Search for the cell housing the specified text and yield its (x, y) center coordinate. 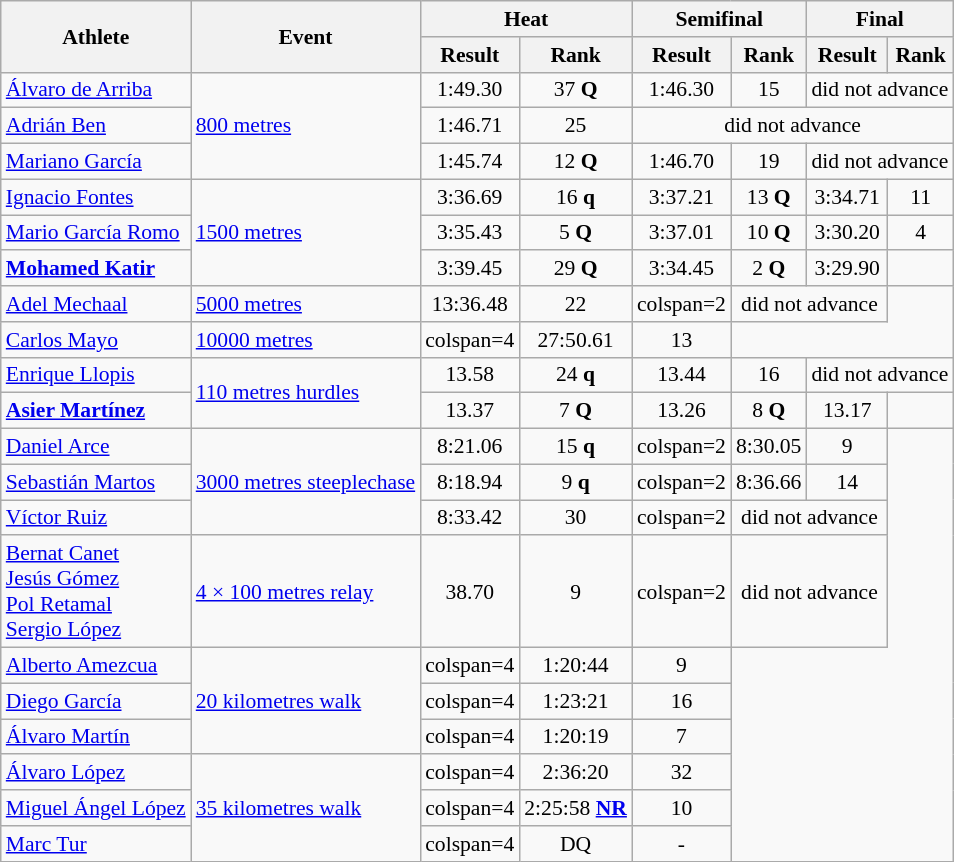
19 (768, 162)
8:36.66 (768, 482)
3:37.21 (682, 197)
Daniel Arce (96, 447)
Heat (526, 19)
3:35.43 (470, 233)
22 (576, 304)
Athlete (96, 36)
1:23:21 (576, 701)
1:20:44 (576, 666)
1:46.70 (682, 162)
9 q (576, 482)
13 (682, 340)
8:30.05 (768, 447)
Event (306, 36)
1500 metres (306, 232)
8:33.42 (470, 518)
38.70 (470, 592)
25 (576, 126)
Final (880, 19)
Álvaro López (96, 773)
5000 metres (306, 304)
29 Q (576, 269)
Marc Tur (96, 844)
13.44 (682, 375)
Carlos Mayo (96, 340)
12 Q (576, 162)
3:30.20 (846, 233)
3:37.01 (682, 233)
Mario García Romo (96, 233)
Víctor Ruiz (96, 518)
13.17 (846, 411)
Enrique Llopis (96, 375)
10 Q (768, 233)
11 (920, 197)
Adel Mechaal (96, 304)
4 × 100 metres relay (306, 592)
1:46.71 (470, 126)
Álvaro Martín (96, 737)
35 kilometres walk (306, 808)
13.26 (682, 411)
13.58 (470, 375)
30 (576, 518)
15 (768, 90)
3000 metres steeplechase (306, 482)
Diego García (96, 701)
800 metres (306, 126)
3:39.45 (470, 269)
3:29.90 (846, 269)
1:20:19 (576, 737)
Ignacio Fontes (96, 197)
10 (682, 808)
2:36:20 (576, 773)
1:46.30 (682, 90)
15 q (576, 447)
Semifinal (720, 19)
8 Q (768, 411)
3:34.71 (846, 197)
8:18.94 (470, 482)
Adrián Ben (96, 126)
Sebastián Martos (96, 482)
Miguel Ángel López (96, 808)
27:50.61 (576, 340)
Mohamed Katir (96, 269)
2 Q (768, 269)
7 (682, 737)
Alberto Amezcua (96, 666)
DQ (576, 844)
14 (846, 482)
32 (682, 773)
4 (920, 233)
Mariano García (96, 162)
3:34.45 (682, 269)
20 kilometres walk (306, 702)
110 metres hurdles (306, 392)
7 Q (576, 411)
Bernat CanetJesús GómezPol RetamalSergio López (96, 592)
8:21.06 (470, 447)
13 Q (768, 197)
13:36.48 (470, 304)
Álvaro de Arriba (96, 90)
1:45.74 (470, 162)
24 q (576, 375)
1:49.30 (470, 90)
5 Q (576, 233)
2:25:58 NR (576, 808)
- (682, 844)
Asier Martínez (96, 411)
10000 metres (306, 340)
37 Q (576, 90)
16 q (576, 197)
13.37 (470, 411)
3:36.69 (470, 197)
